Detect which cell encompasses the target text, then output its (X, Y) center coordinate. 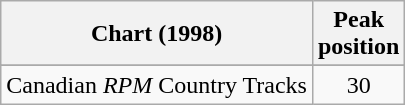
Chart (1998) (157, 34)
Peakposition (358, 34)
30 (358, 85)
Canadian RPM Country Tracks (157, 85)
